From the cell containing the given text, extract its center point as [X, Y] coordinate. 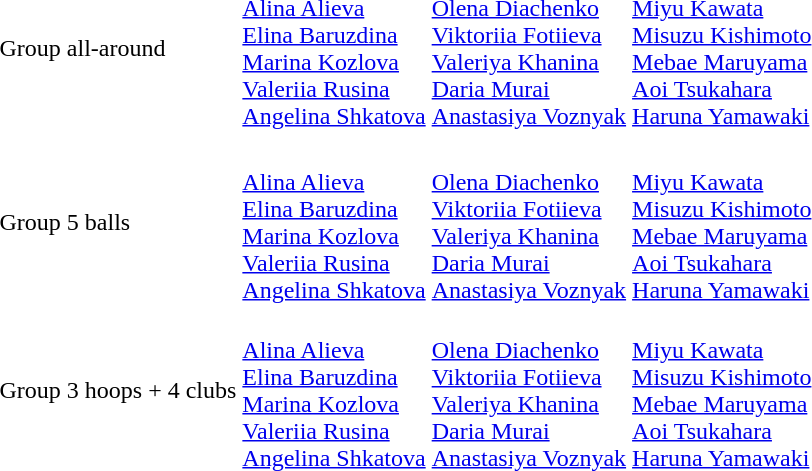
Olena DiachenkoViktoriia FotiievaValeriya KhaninaDaria MuraiAnastasiya Voznyak [528, 222]
Alina AlievaElina BaruzdinaMarina KozlovaValeriia RusinaAngelina Shkatova [334, 222]
